From the cell containing the given text, extract its center point as [x, y] coordinate. 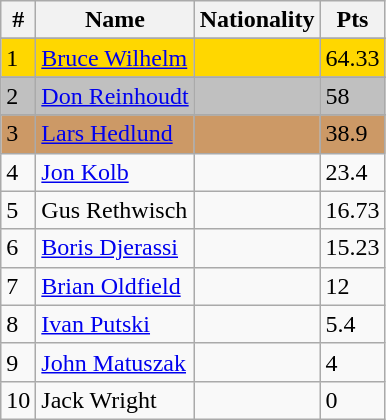
9 [18, 362]
Lars Hedlund [115, 134]
Bruce Wilhelm [115, 58]
# [18, 20]
38.9 [352, 134]
64.33 [352, 58]
Brian Oldfield [115, 286]
7 [18, 286]
0 [352, 400]
23.4 [352, 172]
Name [115, 20]
8 [18, 324]
Nationality [257, 20]
16.73 [352, 210]
5.4 [352, 324]
3 [18, 134]
Pts [352, 20]
10 [18, 400]
Jack Wright [115, 400]
58 [352, 96]
2 [18, 96]
12 [352, 286]
5 [18, 210]
Gus Rethwisch [115, 210]
Don Reinhoudt [115, 96]
John Matuszak [115, 362]
15.23 [352, 248]
Jon Kolb [115, 172]
Ivan Putski [115, 324]
Boris Djerassi [115, 248]
1 [18, 58]
6 [18, 248]
